Return [X, Y] of the center of cell containing provided text 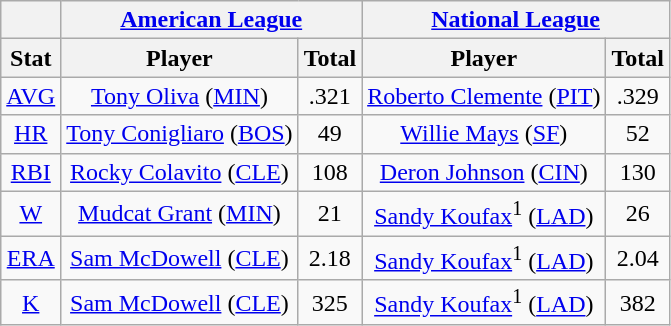
2.04 [638, 258]
21 [330, 214]
Deron Johnson (CIN) [484, 172]
325 [330, 302]
K [31, 302]
Tony Conigliaro (BOS) [180, 134]
ERA [31, 258]
AVG [31, 96]
Tony Oliva (MIN) [180, 96]
52 [638, 134]
Willie Mays (SF) [484, 134]
HR [31, 134]
.329 [638, 96]
49 [330, 134]
382 [638, 302]
RBI [31, 172]
National League [516, 20]
26 [638, 214]
Stat [31, 58]
American League [212, 20]
Mudcat Grant (MIN) [180, 214]
.321 [330, 96]
130 [638, 172]
108 [330, 172]
Roberto Clemente (PIT) [484, 96]
W [31, 214]
2.18 [330, 258]
Rocky Colavito (CLE) [180, 172]
